Scan for the cell matching the given text and deliver its (x, y) coordinate at center. 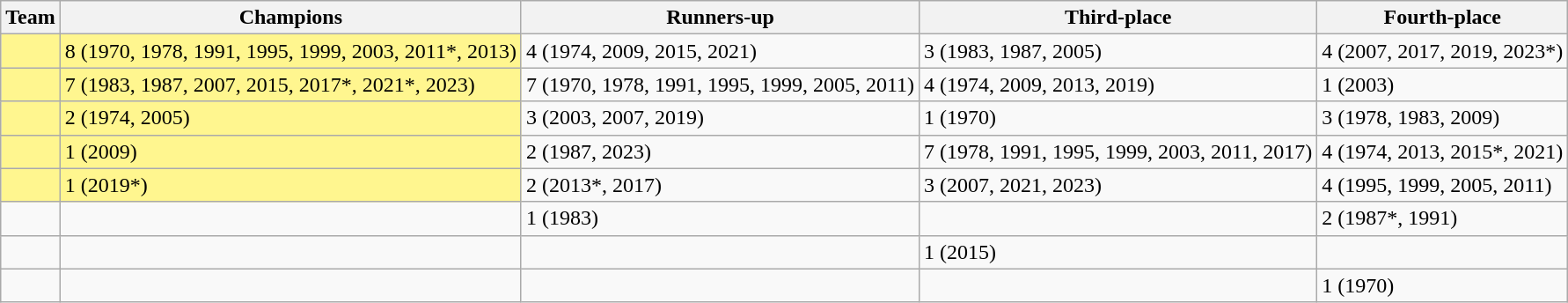
2 (1974, 2005) (290, 118)
4 (1974, 2009, 2015, 2021) (720, 51)
1 (2015) (1118, 252)
2 (2013*, 2017) (720, 185)
3 (1983, 1987, 2005) (1118, 51)
3 (2003, 2007, 2019) (720, 118)
4 (1974, 2009, 2013, 2019) (1118, 85)
8 (1970, 1978, 1991, 1995, 1999, 2003, 2011*, 2013) (290, 51)
3 (2007, 2021, 2023) (1118, 185)
7 (1978, 1991, 1995, 1999, 2003, 2011, 2017) (1118, 151)
Third-place (1118, 18)
2 (1987, 2023) (720, 151)
Fourth-place (1443, 18)
1 (1983) (720, 218)
Team (31, 18)
3 (1978, 1983, 2009) (1443, 118)
1 (2019*) (290, 185)
4 (1974, 2013, 2015*, 2021) (1443, 151)
4 (2007, 2017, 2019, 2023*) (1443, 51)
4 (1995, 1999, 2005, 2011) (1443, 185)
7 (1983, 1987, 2007, 2015, 2017*, 2021*, 2023) (290, 85)
7 (1970, 1978, 1991, 1995, 1999, 2005, 2011) (720, 85)
Champions (290, 18)
2 (1987*, 1991) (1443, 218)
Runners-up (720, 18)
1 (2003) (1443, 85)
1 (2009) (290, 151)
